Extract the (x, y) coordinate from the center of the cell holding the provided text.  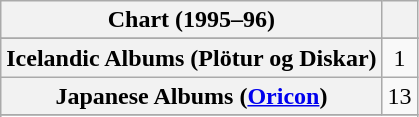
Japanese Albums (Oricon) (192, 96)
13 (400, 96)
Icelandic Albums (Plötur og Diskar) (192, 58)
Chart (1995–96) (192, 20)
1 (400, 58)
